Output the [X, Y] coordinate of the center of the cell containing the given text.  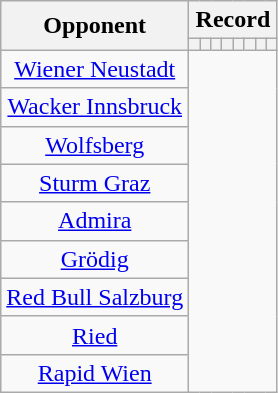
Admira [95, 221]
Ried [95, 335]
Red Bull Salzburg [95, 297]
Grödig [95, 259]
Wacker Innsbruck [95, 107]
Sturm Graz [95, 183]
Record [233, 20]
Opponent [95, 26]
Rapid Wien [95, 373]
Wolfsberg [95, 145]
Wiener Neustadt [95, 69]
